Locate the cell with the specified text and output its (x, y) center coordinate. 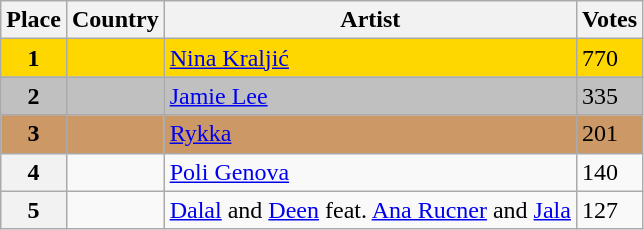
335 (609, 96)
Votes (609, 20)
Jamie Lee (370, 96)
Dalal and Deen feat. Ana Rucner and Jala (370, 210)
2 (34, 96)
4 (34, 172)
201 (609, 134)
3 (34, 134)
127 (609, 210)
1 (34, 58)
Country (115, 20)
Poli Genova (370, 172)
Nina Kraljić (370, 58)
Rykka (370, 134)
770 (609, 58)
5 (34, 210)
Place (34, 20)
Artist (370, 20)
140 (609, 172)
